Return (x, y) of the center of cell containing provided text 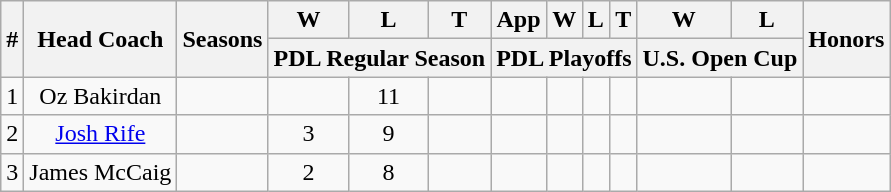
App (519, 20)
Josh Rife (100, 134)
Honors (846, 39)
1 (12, 96)
Head Coach (100, 39)
PDL Regular Season (380, 58)
11 (388, 96)
8 (388, 172)
Oz Bakirdan (100, 96)
James McCaig (100, 172)
PDL Playoffs (564, 58)
Seasons (222, 39)
# (12, 39)
U.S. Open Cup (720, 58)
9 (388, 134)
